For the text-containing cell, return its midpoint in (x, y) coordinate format. 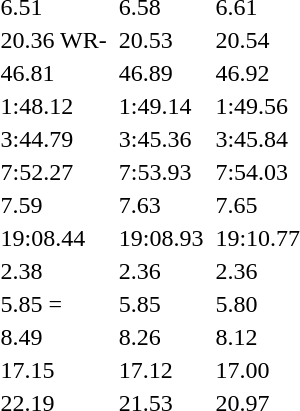
46.89 (161, 73)
5.85 (161, 304)
19:08.93 (161, 238)
1:49.14 (161, 106)
20.53 (161, 40)
7:53.93 (161, 172)
2.36 (161, 271)
3:45.36 (161, 139)
7.63 (161, 205)
8.26 (161, 337)
17.12 (161, 370)
